Return (x, y) of the center of cell containing provided text 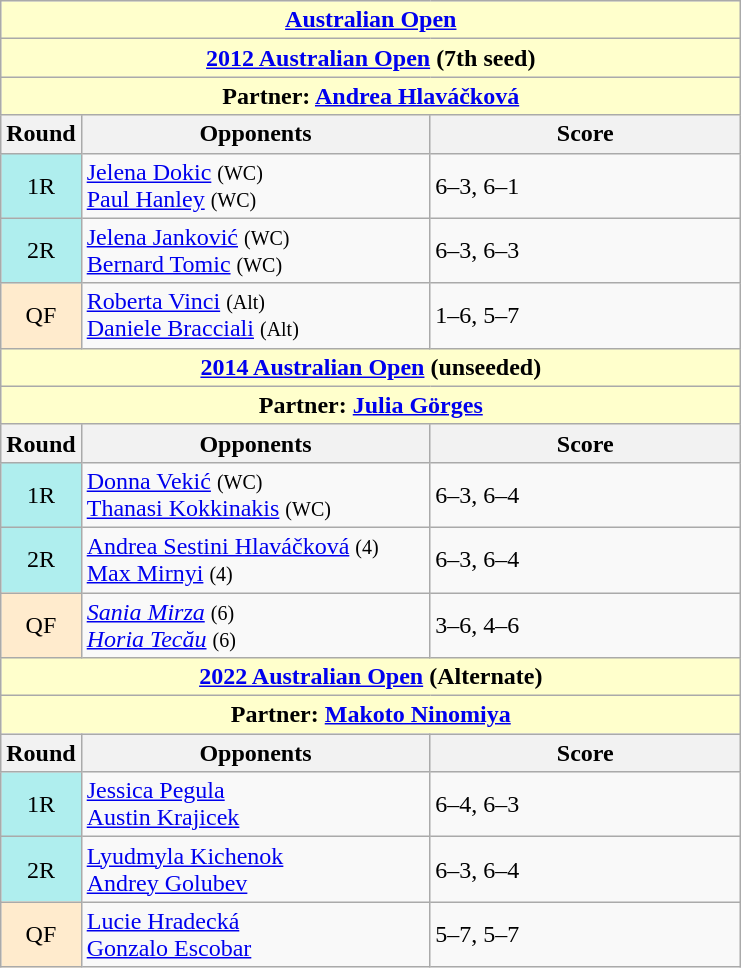
Lucie Hradecká Gonzalo Escobar (256, 934)
Partner: Makoto Ninomiya (371, 715)
2012 Australian Open (7th seed) (371, 58)
Australian Open (371, 20)
6–4, 6–3 (586, 804)
3–6, 4–6 (586, 624)
2014 Australian Open (unseeded) (371, 367)
Jelena Janković (WC) Bernard Tomic (WC) (256, 250)
Sania Mirza (6) Horia Tecău (6) (256, 624)
6–3, 6–3 (586, 250)
Roberta Vinci (Alt) Daniele Bracciali (Alt) (256, 316)
5–7, 5–7 (586, 934)
6–3, 6–1 (586, 186)
Andrea Sestini Hlaváčková (4) Max Mirnyi (4) (256, 560)
Donna Vekić (WC) Thanasi Kokkinakis (WC) (256, 494)
1–6, 5–7 (586, 316)
Partner: Andrea Hlaváčková (371, 96)
Jessica Pegula Austin Krajicek (256, 804)
Lyudmyla Kichenok Andrey Golubev (256, 870)
2022 Australian Open (Alternate) (371, 677)
Jelena Dokic (WC) Paul Hanley (WC) (256, 186)
Partner: Julia Görges (371, 405)
